Return (X, Y) of the center of cell containing provided text 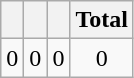
Total (102, 20)
